Capture the cell that displays the provided text and extract its (X, Y) central coordinate. 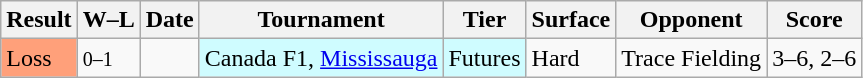
Loss (39, 58)
Tournament (321, 20)
Date (170, 20)
Opponent (692, 20)
Trace Fielding (692, 58)
Futures (484, 58)
3–6, 2–6 (814, 58)
Surface (571, 20)
Score (814, 20)
Result (39, 20)
W–L (108, 20)
0–1 (108, 58)
Canada F1, Mississauga (321, 58)
Tier (484, 20)
Hard (571, 58)
